Provide the [x, y] coordinate of the cell's center where the given text is located.  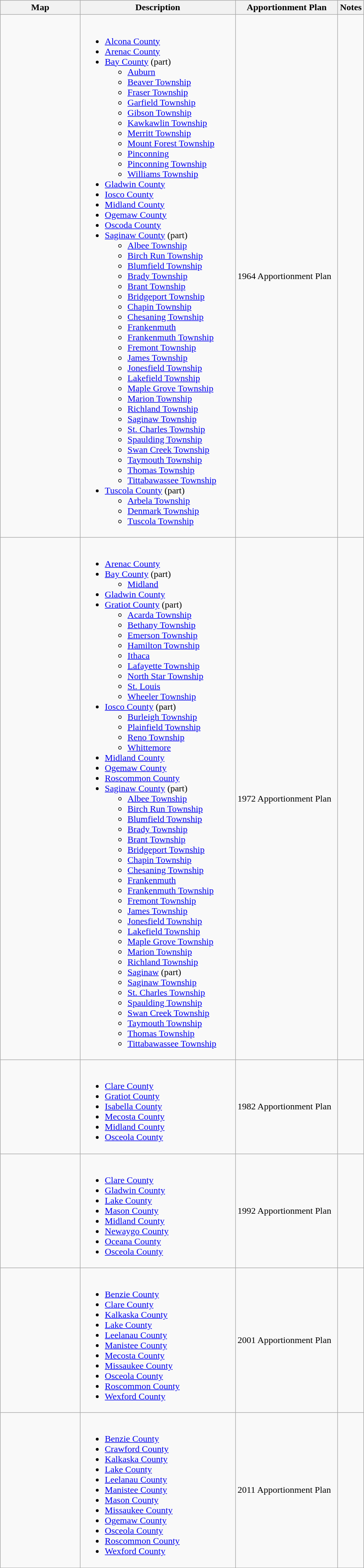
1992 Apportionment Plan [287, 1211]
2011 Apportionment Plan [287, 1490]
2001 Apportionment Plan [287, 1340]
1972 Apportionment Plan [287, 799]
Notes [351, 8]
1982 Apportionment Plan [287, 1107]
Description [158, 8]
Map [40, 8]
Apportionment Plan [287, 8]
1964 Apportionment Plan [287, 276]
Clare CountyGratiot CountyIsabella CountyMecosta CountyMidland CountyOsceola County [158, 1107]
Clare CountyGladwin CountyLake CountyMason CountyMidland CountyNewaygo CountyOceana CountyOsceola County [158, 1211]
